Search for the cell housing the specified text and yield its [X, Y] center coordinate. 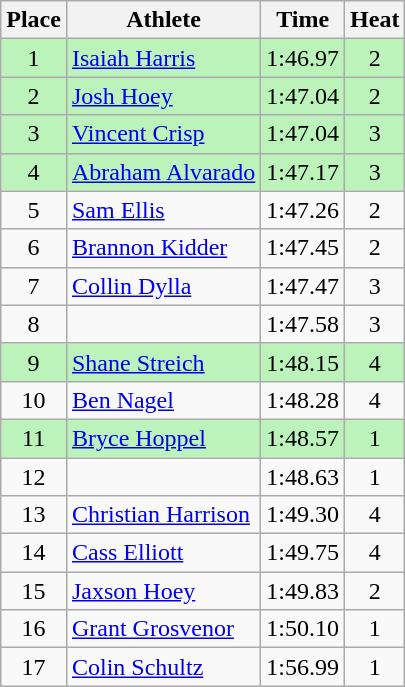
1:48.15 [303, 362]
1:50.10 [303, 629]
1:49.30 [303, 515]
12 [34, 477]
1:49.75 [303, 553]
15 [34, 591]
Abraham Alvarado [163, 172]
16 [34, 629]
11 [34, 438]
1:47.47 [303, 286]
17 [34, 667]
Collin Dylla [163, 286]
14 [34, 553]
6 [34, 248]
9 [34, 362]
8 [34, 324]
Time [303, 20]
Heat [375, 20]
Ben Nagel [163, 400]
1:47.58 [303, 324]
Bryce Hoppel [163, 438]
Grant Grosvenor [163, 629]
Jaxson Hoey [163, 591]
1:47.26 [303, 210]
1:48.63 [303, 477]
13 [34, 515]
Brannon Kidder [163, 248]
1:48.28 [303, 400]
1:49.83 [303, 591]
7 [34, 286]
Place [34, 20]
Cass Elliott [163, 553]
10 [34, 400]
1:47.45 [303, 248]
Sam Ellis [163, 210]
Josh Hoey [163, 96]
1:48.57 [303, 438]
Isaiah Harris [163, 58]
1:46.97 [303, 58]
Colin Schultz [163, 667]
Vincent Crisp [163, 134]
Athlete [163, 20]
5 [34, 210]
1:47.17 [303, 172]
1:56.99 [303, 667]
Christian Harrison [163, 515]
Shane Streich [163, 362]
